Detect which cell encompasses the target text, then output its [X, Y] center coordinate. 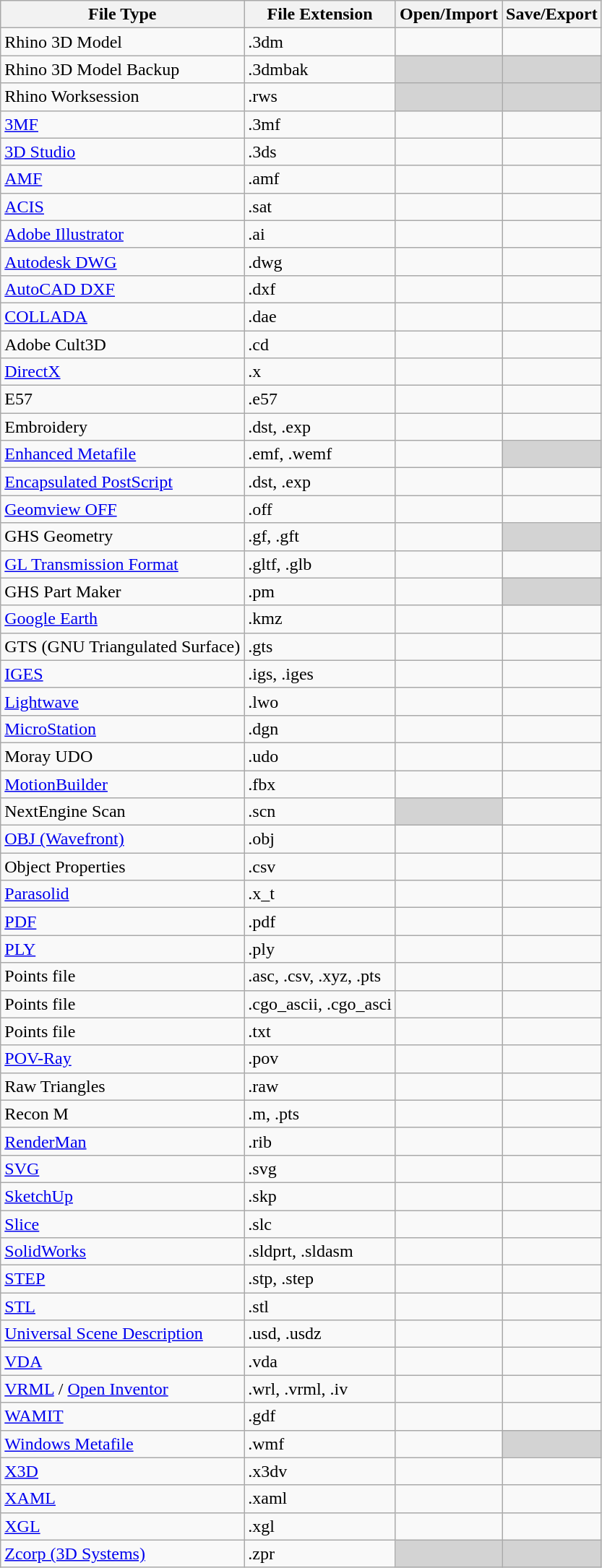
.vda [320, 1361]
.pov [320, 1059]
Encapsulated PostScript [123, 482]
AutoCAD DXF [123, 289]
.dxf [320, 289]
.e57 [320, 399]
.3ds [320, 152]
.3dm [320, 42]
.dae [320, 316]
.scn [320, 812]
Embroidery [123, 427]
.svg [320, 1169]
Geomview OFF [123, 509]
.skp [320, 1196]
COLLADA [123, 316]
File Type [123, 14]
.gts [320, 646]
.cgo_ascii, .cgo_asci [320, 1004]
.wrl, .vrml, .iv [320, 1389]
.slc [320, 1224]
.txt [320, 1031]
Object Properties [123, 867]
IGES [123, 674]
.stl [320, 1307]
GHS Part Maker [123, 592]
.pdf [320, 922]
.stp, .step [320, 1279]
.fbx [320, 784]
.dgn [320, 729]
.x [320, 372]
.gdf [320, 1416]
.xgl [320, 1526]
.ply [320, 949]
POV-Ray [123, 1059]
.amf [320, 179]
Raw Triangles [123, 1086]
Windows Metafile [123, 1444]
.x3dv [320, 1471]
File Extension [320, 14]
.gltf, .glb [320, 564]
.x_t [320, 894]
MotionBuilder [123, 784]
.raw [320, 1086]
.lwo [320, 701]
GL Transmission Format [123, 564]
.ai [320, 234]
E57 [123, 399]
PDF [123, 922]
3MF [123, 124]
VDA [123, 1361]
Universal Scene Description [123, 1334]
AMF [123, 179]
.emf, .wemf [320, 454]
.m, .pts [320, 1114]
Zcorp (3D Systems) [123, 1554]
OBJ (Wavefront) [123, 839]
.wmf [320, 1444]
3D Studio [123, 152]
.dwg [320, 261]
XGL [123, 1526]
Rhino Worksession [123, 97]
Rhino 3D Model [123, 42]
XAML [123, 1499]
.csv [320, 867]
.kmz [320, 619]
X3D [123, 1471]
VRML / Open Inventor [123, 1389]
Recon M [123, 1114]
.sat [320, 207]
NextEngine Scan [123, 812]
Lightwave [123, 701]
.obj [320, 839]
.gf, .gft [320, 537]
Parasolid [123, 894]
Adobe Cult3D [123, 345]
SketchUp [123, 1196]
.asc, .csv, .xyz, .pts [320, 976]
.usd, .usdz [320, 1334]
.cd [320, 345]
Adobe Illustrator [123, 234]
.xaml [320, 1499]
.igs, .iges [320, 674]
Moray UDO [123, 756]
.rws [320, 97]
Rhino 3D Model Backup [123, 69]
RenderMan [123, 1141]
STL [123, 1307]
SolidWorks [123, 1252]
.off [320, 509]
GTS (GNU Triangulated Surface) [123, 646]
.sldprt, .sldasm [320, 1252]
.pm [320, 592]
GHS Geometry [123, 537]
DirectX [123, 372]
Autodesk DWG [123, 261]
Slice [123, 1224]
.udo [320, 756]
PLY [123, 949]
ACIS [123, 207]
.rib [320, 1141]
SVG [123, 1169]
Open/Import [448, 14]
STEP [123, 1279]
Google Earth [123, 619]
.zpr [320, 1554]
MicroStation [123, 729]
.3mf [320, 124]
WAMIT [123, 1416]
.3dmbak [320, 69]
Save/Export [551, 14]
Enhanced Metafile [123, 454]
